Locate the cell with the specified text and output its (x, y) center coordinate. 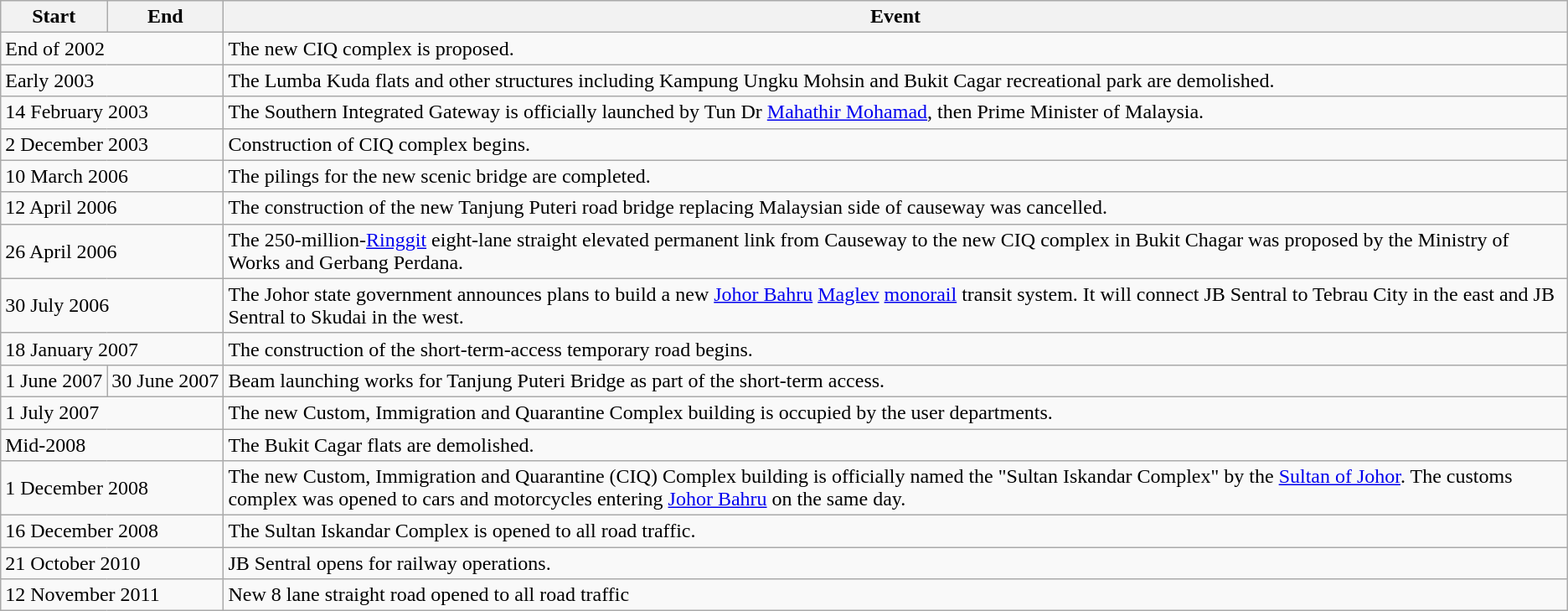
The pilings for the new scenic bridge are completed. (895, 176)
New 8 lane straight road opened to all road traffic (895, 595)
Event (895, 17)
26 April 2006 (112, 251)
10 March 2006 (112, 176)
The construction of the short-term-access temporary road begins. (895, 349)
Beam launching works for Tanjung Puteri Bridge as part of the short-term access. (895, 381)
Construction of CIQ complex begins. (895, 144)
16 December 2008 (112, 531)
14 February 2003 (112, 112)
12 April 2006 (112, 208)
The Lumba Kuda flats and other structures including Kampung Ungku Mohsin and Bukit Cagar recreational park are demolished. (895, 80)
Early 2003 (112, 80)
End of 2002 (112, 49)
The Southern Integrated Gateway is officially launched by Tun Dr Mahathir Mohamad, then Prime Minister of Malaysia. (895, 112)
The new CIQ complex is proposed. (895, 49)
2 December 2003 (112, 144)
1 June 2007 (54, 381)
21 October 2010 (112, 563)
The construction of the new Tanjung Puteri road bridge replacing Malaysian side of causeway was cancelled. (895, 208)
The Sultan Iskandar Complex is opened to all road traffic. (895, 531)
30 June 2007 (166, 381)
Mid-2008 (112, 445)
Start (54, 17)
JB Sentral opens for railway operations. (895, 563)
12 November 2011 (112, 595)
30 July 2006 (112, 305)
18 January 2007 (112, 349)
1 July 2007 (112, 412)
1 December 2008 (112, 488)
End (166, 17)
The new Custom, Immigration and Quarantine Complex building is occupied by the user departments. (895, 412)
The Bukit Cagar flats are demolished. (895, 445)
